Capture the cell that displays the provided text and extract its (X, Y) central coordinate. 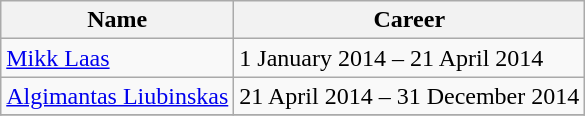
Algimantas Liubinskas (118, 96)
Mikk Laas (118, 58)
Career (410, 20)
Name (118, 20)
21 April 2014 – 31 December 2014 (410, 96)
1 January 2014 – 21 April 2014 (410, 58)
